Determine the (X, Y) coordinate at the center of the cell enclosing the given text.  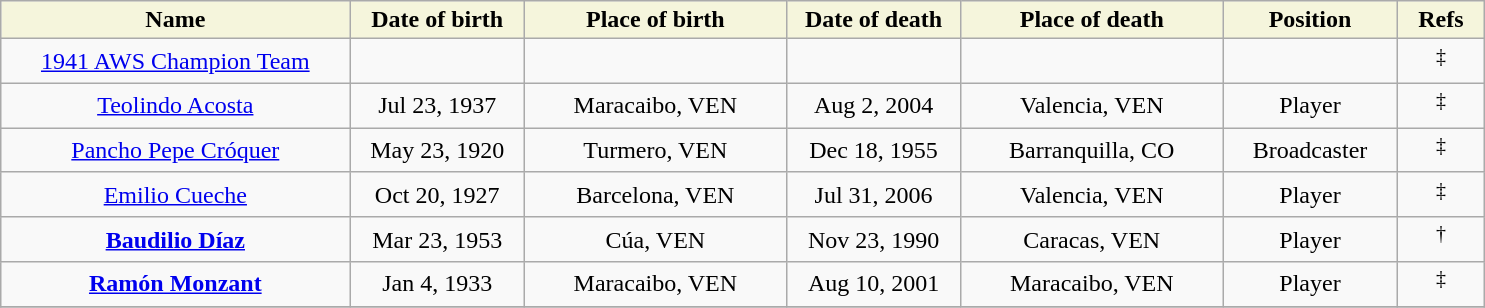
Mar 23, 1953 (438, 240)
Jan 4, 1933 (438, 284)
Baudilio Díaz (176, 240)
Teolindo Acosta (176, 106)
Jul 31, 2006 (874, 194)
† (1440, 240)
1941 AWS Champion Team (176, 62)
Oct 20, 1927 (438, 194)
Barcelona, VEN (655, 194)
Date of birth (438, 20)
Jul 23, 1937 (438, 106)
Name (176, 20)
May 23, 1920 (438, 150)
Turmero, VEN (655, 150)
Refs (1440, 20)
Aug 10, 2001 (874, 284)
Nov 23, 1990 (874, 240)
Barranquilla, CO (1092, 150)
Emilio Cueche (176, 194)
Cúa, VEN (655, 240)
Caracas, VEN (1092, 240)
Date of death (874, 20)
Dec 18, 1955 (874, 150)
Ramón Monzant (176, 284)
Place of birth (655, 20)
Pancho Pepe Cróquer (176, 150)
Broadcaster (1310, 150)
Position (1310, 20)
Place of death (1092, 20)
Aug 2, 2004 (874, 106)
